Return the (x, y) coordinate for the center point of the cell that contains the specified text.  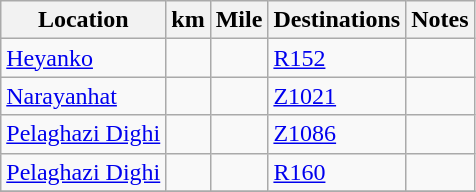
km (188, 20)
Narayanhat (84, 96)
Mile (239, 20)
R160 (337, 172)
Notes (440, 20)
Location (84, 20)
Heyanko (84, 58)
Destinations (337, 20)
R152 (337, 58)
Z1086 (337, 134)
Z1021 (337, 96)
